Detect which cell encompasses the target text, then output its [X, Y] center coordinate. 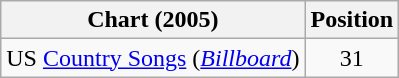
US Country Songs (Billboard) [153, 58]
Chart (2005) [153, 20]
Position [352, 20]
31 [352, 58]
